Provide the [x, y] coordinate of the cell's center where the given text is located.  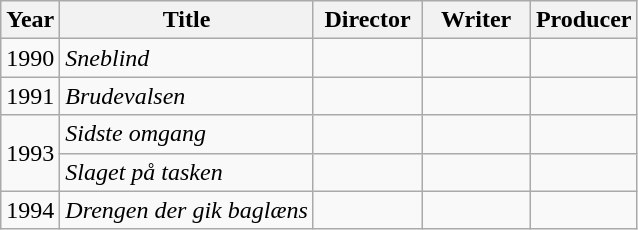
1993 [30, 153]
Writer [476, 20]
Sneblind [186, 58]
Producer [584, 20]
Slaget på tasken [186, 172]
Sidste omgang [186, 134]
1990 [30, 58]
Brudevalsen [186, 96]
Title [186, 20]
1991 [30, 96]
Drengen der gik baglæns [186, 210]
Year [30, 20]
Director [368, 20]
1994 [30, 210]
